Provide the (x, y) coordinate of the cell's center where the given text is located.  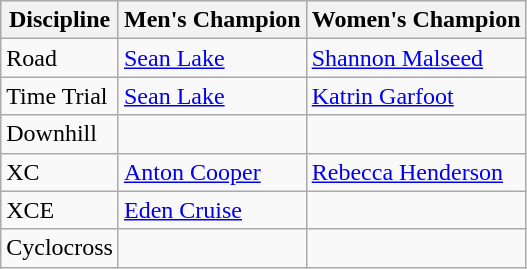
Anton Cooper (212, 172)
Discipline (60, 20)
Rebecca Henderson (416, 172)
Cyclocross (60, 248)
Katrin Garfoot (416, 96)
Downhill (60, 134)
Shannon Malseed (416, 58)
Time Trial (60, 96)
XC (60, 172)
Road (60, 58)
XCE (60, 210)
Eden Cruise (212, 210)
Women's Champion (416, 20)
Men's Champion (212, 20)
